Provide the [X, Y] coordinate of the cell's center where the given text is located.  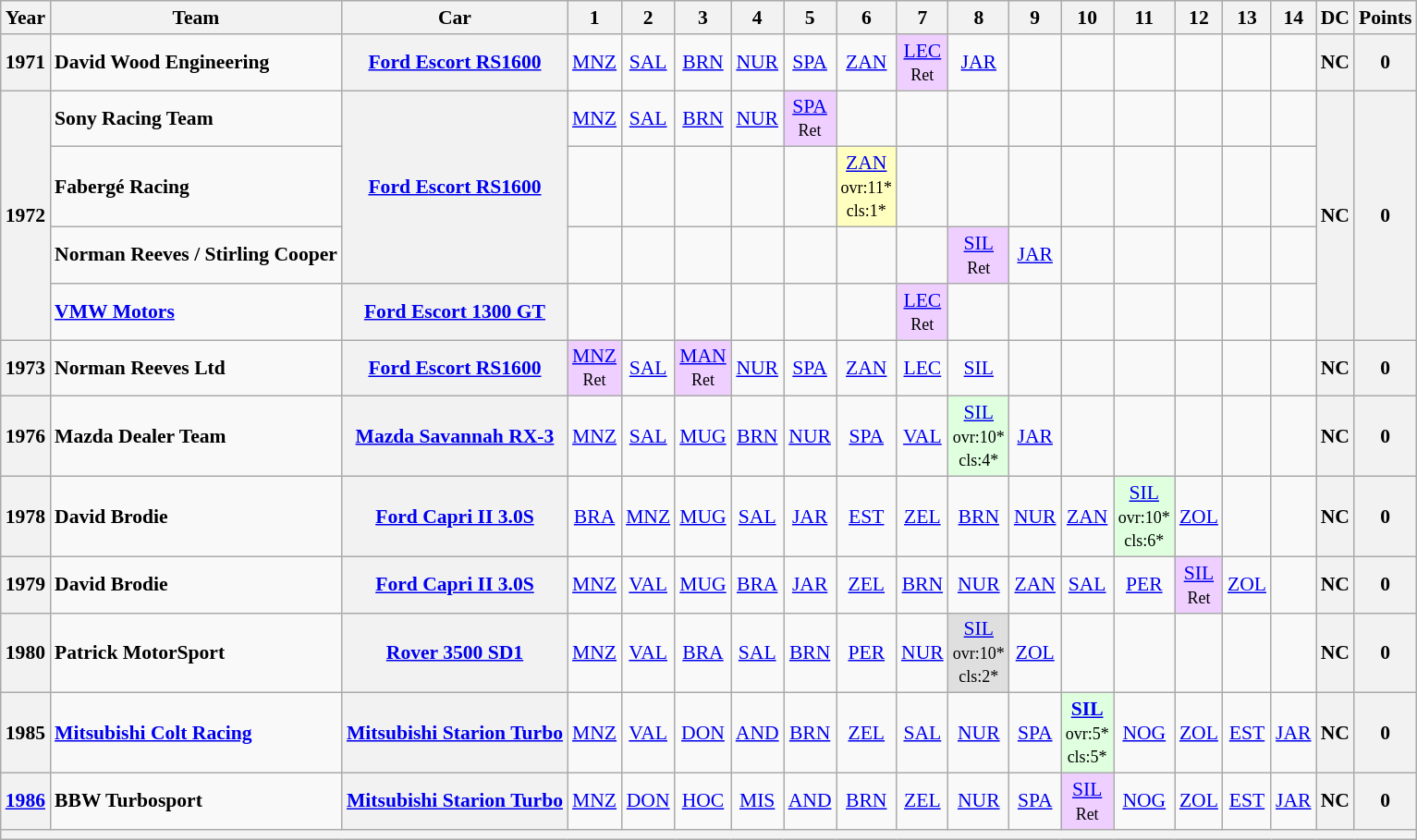
SPARet [810, 118]
Mazda Dealer Team [196, 436]
HOC [702, 802]
VMW Motors [196, 312]
1972 [26, 215]
SILovr:5*cls:5* [1087, 734]
ZANovr:11*cls:1* [867, 187]
Norman Reeves Ltd [196, 368]
Rover 3500 SD1 [455, 652]
1978 [26, 517]
12 [1199, 18]
Ford Escort 1300 GT [455, 312]
Points [1386, 18]
1973 [26, 368]
10 [1087, 18]
DC [1335, 18]
13 [1247, 18]
1979 [26, 584]
MIS [758, 802]
14 [1294, 18]
LEC [922, 368]
Car [455, 18]
7 [922, 18]
Patrick MotorSport [196, 652]
SILovr:10*cls:2* [979, 652]
David Wood Engineering [196, 63]
SILovr:10*cls:6* [1144, 517]
Sony Racing Team [196, 118]
SIL [979, 368]
Year [26, 18]
Norman Reeves / Stirling Cooper [196, 255]
11 [1144, 18]
1985 [26, 734]
SILovr:10*cls:4* [979, 436]
4 [758, 18]
BBW Turbosport [196, 802]
8 [979, 18]
Fabergé Racing [196, 187]
MANRet [702, 368]
1971 [26, 63]
Mazda Savannah RX-3 [455, 436]
1980 [26, 652]
5 [810, 18]
1 [594, 18]
9 [1035, 18]
Team [196, 18]
Mitsubishi Colt Racing [196, 734]
6 [867, 18]
2 [648, 18]
3 [702, 18]
1976 [26, 436]
MNZRet [594, 368]
1986 [26, 802]
